Pinpoint the cell where the given text exists, returning its [X, Y] midpoint coordinate. 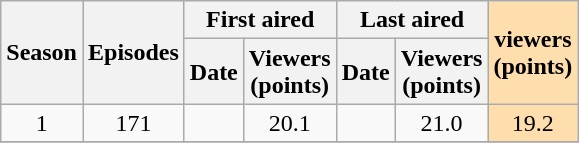
Last aired [412, 20]
171 [133, 123]
viewers (points) [533, 52]
20.1 [290, 123]
1 [42, 123]
Episodes [133, 52]
First aired [260, 20]
21.0 [442, 123]
Season [42, 52]
19.2 [533, 123]
